Locate the cell with the specified text and output its (x, y) center coordinate. 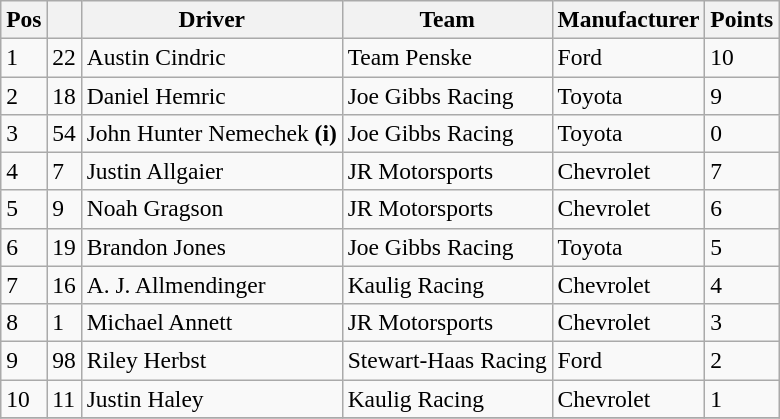
Justin Haley (212, 398)
11 (64, 398)
Manufacturer (628, 19)
Daniel Hemric (212, 95)
Noah Gragson (212, 209)
Driver (212, 19)
Austin Cindric (212, 57)
Justin Allgaier (212, 171)
16 (64, 285)
Team Penske (447, 57)
Michael Annett (212, 322)
19 (64, 247)
Stewart-Haas Racing (447, 360)
54 (64, 133)
8 (24, 322)
Pos (24, 19)
Riley Herbst (212, 360)
Brandon Jones (212, 247)
John Hunter Nemechek (i) (212, 133)
Points (742, 19)
18 (64, 95)
98 (64, 360)
A. J. Allmendinger (212, 285)
22 (64, 57)
Team (447, 19)
0 (742, 133)
